Provide the (X, Y) coordinate of the cell's center where the given text is located.  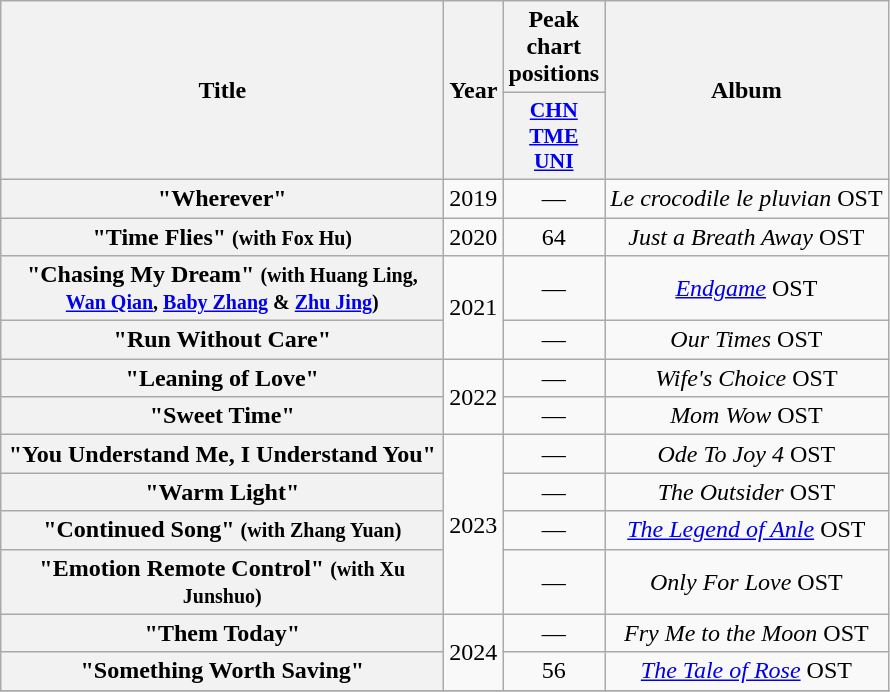
Year (474, 90)
Mom Wow OST (746, 416)
Le crocodile le pluvian OST (746, 198)
CHNTME UNI (554, 136)
Title (222, 90)
Peak chart positions (554, 47)
Just a Breath Away OST (746, 237)
Ode To Joy 4 OST (746, 454)
"Sweet Time" (222, 416)
"Chasing My Dream" (with Huang Ling, Wan Qian, Baby Zhang & Zhu Jing) (222, 288)
"Run Without Care" (222, 340)
56 (554, 671)
Only For Love OST (746, 582)
Fry Me to the Moon OST (746, 633)
"Time Flies" (with Fox Hu) (222, 237)
Endgame OST (746, 288)
2021 (474, 308)
2024 (474, 652)
"Wherever" (222, 198)
The Outsider OST (746, 492)
"Warm Light" (222, 492)
The Tale of Rose OST (746, 671)
"Continued Song" (with Zhang Yuan) (222, 530)
The Legend of Anle OST (746, 530)
"Emotion Remote Control" (with Xu Junshuo) (222, 582)
"You Understand Me, I Understand You" (222, 454)
2022 (474, 397)
2019 (474, 198)
"Them Today" (222, 633)
Our Times OST (746, 340)
2023 (474, 524)
Album (746, 90)
"Leaning of Love" (222, 378)
Wife's Choice OST (746, 378)
2020 (474, 237)
64 (554, 237)
"Something Worth Saving" (222, 671)
